Extract the [X, Y] coordinate from the center of the cell holding the provided text.  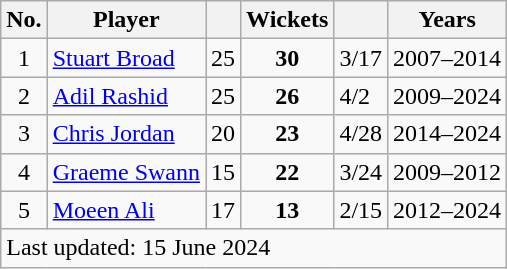
22 [288, 172]
3/17 [361, 58]
26 [288, 96]
2009–2012 [448, 172]
4/2 [361, 96]
Graeme Swann [126, 172]
3 [24, 134]
No. [24, 20]
5 [24, 210]
2012–2024 [448, 210]
15 [224, 172]
4 [24, 172]
Stuart Broad [126, 58]
1 [24, 58]
Adil Rashid [126, 96]
3/24 [361, 172]
13 [288, 210]
Wickets [288, 20]
17 [224, 210]
2009–2024 [448, 96]
20 [224, 134]
2/15 [361, 210]
23 [288, 134]
Years [448, 20]
Moeen Ali [126, 210]
4/28 [361, 134]
2 [24, 96]
2014–2024 [448, 134]
2007–2014 [448, 58]
30 [288, 58]
Last updated: 15 June 2024 [254, 248]
Player [126, 20]
Chris Jordan [126, 134]
